Scan for the cell matching the given text and deliver its [x, y] coordinate at center. 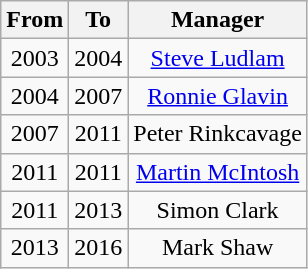
Peter Rinkcavage [218, 134]
2003 [35, 58]
To [98, 20]
From [35, 20]
Martin McIntosh [218, 172]
Steve Ludlam [218, 58]
Manager [218, 20]
Mark Shaw [218, 248]
Ronnie Glavin [218, 96]
2016 [98, 248]
Simon Clark [218, 210]
